Scan for the cell matching the given text and deliver its (X, Y) coordinate at center. 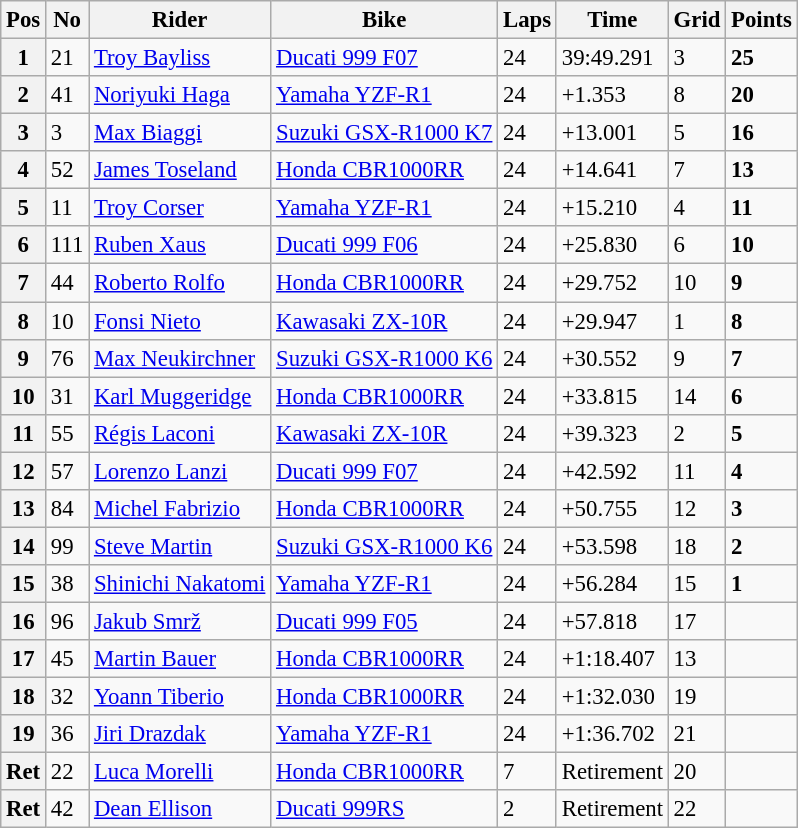
Bike (384, 20)
+56.284 (612, 584)
Yoann Tiberio (180, 697)
+1:36.702 (612, 734)
Luca Morelli (180, 772)
+42.592 (612, 471)
No (68, 20)
Laps (528, 20)
39:49.291 (612, 58)
45 (68, 659)
42 (68, 809)
Karl Muggeridge (180, 396)
36 (68, 734)
Noriyuki Haga (180, 95)
Time (612, 20)
+13.001 (612, 133)
Lorenzo Lanzi (180, 471)
Troy Bayliss (180, 58)
Suzuki GSX-R1000 K7 (384, 133)
+39.323 (612, 433)
+14.641 (612, 170)
55 (68, 433)
+29.947 (612, 321)
Points (762, 20)
Ruben Xaus (180, 245)
Jakub Smrž (180, 621)
Rider (180, 20)
Dean Ellison (180, 809)
+53.598 (612, 546)
99 (68, 546)
Grid (696, 20)
Roberto Rolfo (180, 283)
+1:18.407 (612, 659)
Ducati 999 F06 (384, 245)
96 (68, 621)
Max Biaggi (180, 133)
+30.552 (612, 358)
Pos (24, 20)
+1:32.030 (612, 697)
Jiri Drazdak (180, 734)
111 (68, 245)
52 (68, 170)
+29.752 (612, 283)
+50.755 (612, 509)
Shinichi Nakatomi (180, 584)
Martin Bauer (180, 659)
Fonsi Nieto (180, 321)
25 (762, 58)
38 (68, 584)
84 (68, 509)
Steve Martin (180, 546)
+57.818 (612, 621)
+25.830 (612, 245)
Troy Corser (180, 208)
44 (68, 283)
41 (68, 95)
Michel Fabrizio (180, 509)
32 (68, 697)
31 (68, 396)
Ducati 999 F05 (384, 621)
Ducati 999RS (384, 809)
57 (68, 471)
76 (68, 358)
Régis Laconi (180, 433)
James Toseland (180, 170)
+1.353 (612, 95)
+33.815 (612, 396)
Max Neukirchner (180, 358)
+15.210 (612, 208)
